Determine the [X, Y] coordinate at the center of the cell enclosing the given text.  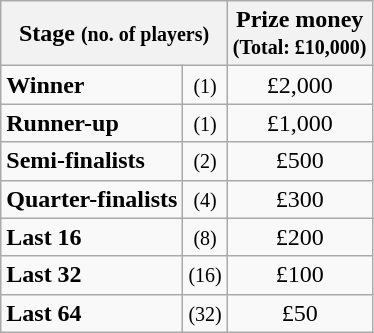
£1,000 [300, 123]
Last 64 [92, 313]
(32) [205, 313]
Prize money(Total: £10,000) [300, 34]
Last 16 [92, 237]
(16) [205, 275]
(2) [205, 161]
Last 32 [92, 275]
£50 [300, 313]
£300 [300, 199]
Winner [92, 85]
(4) [205, 199]
£500 [300, 161]
Stage (no. of players) [114, 34]
Runner-up [92, 123]
(8) [205, 237]
£2,000 [300, 85]
£100 [300, 275]
Semi-finalists [92, 161]
Quarter-finalists [92, 199]
£200 [300, 237]
